For the text-containing cell, return its midpoint in [x, y] coordinate format. 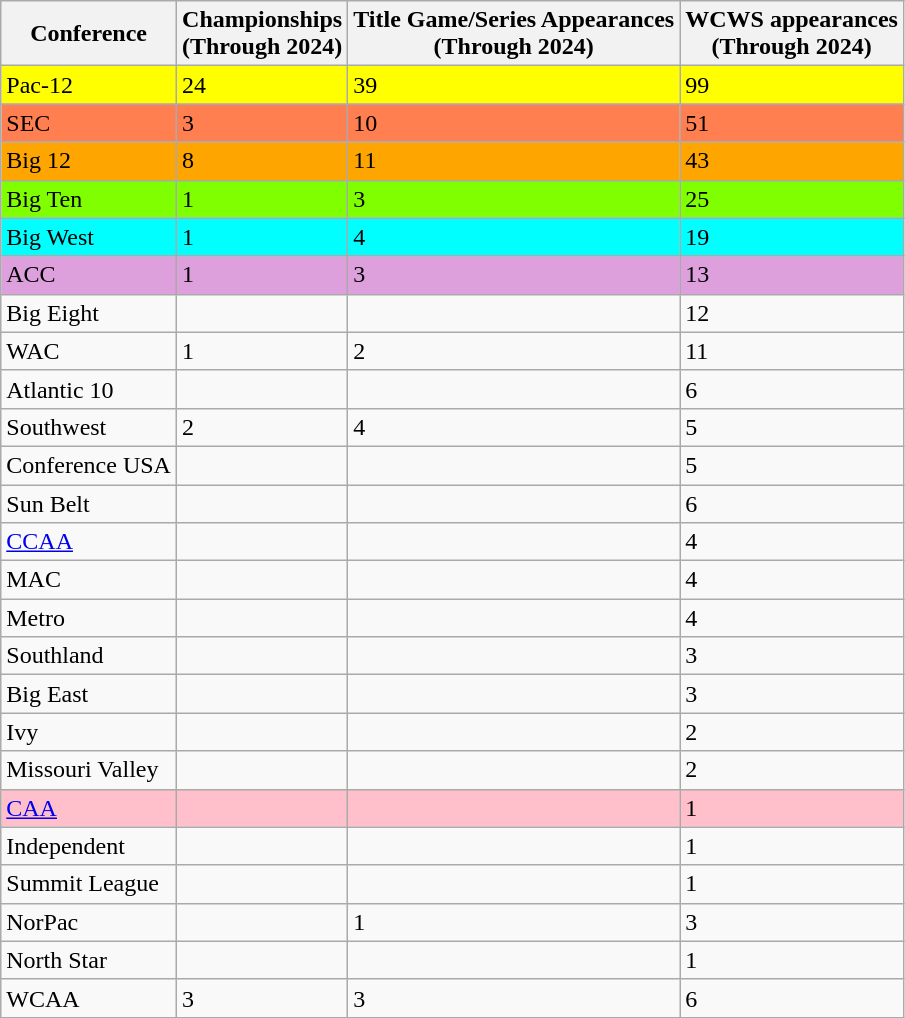
WAC [89, 351]
13 [792, 275]
43 [792, 161]
Big Eight [89, 313]
Atlantic 10 [89, 389]
Title Game/Series Appearances(Through 2024) [514, 34]
Conference [89, 34]
39 [514, 85]
Missouri Valley [89, 770]
MAC [89, 580]
12 [792, 313]
25 [792, 199]
SEC [89, 123]
Independent [89, 846]
Big Ten [89, 199]
19 [792, 237]
Southwest [89, 427]
Metro [89, 618]
ACC [89, 275]
Pac-12 [89, 85]
10 [514, 123]
Big 12 [89, 161]
99 [792, 85]
51 [792, 123]
Southland [89, 656]
WCAA [89, 998]
CCAA [89, 542]
Ivy [89, 732]
WCWS appearances(Through 2024) [792, 34]
Sun Belt [89, 503]
24 [262, 85]
CAA [89, 808]
North Star [89, 960]
Big West [89, 237]
Championships(Through 2024) [262, 34]
Conference USA [89, 465]
Summit League [89, 884]
Big East [89, 694]
NorPac [89, 922]
8 [262, 161]
